Determine the [X, Y] coordinate at the center of the cell enclosing the given text.  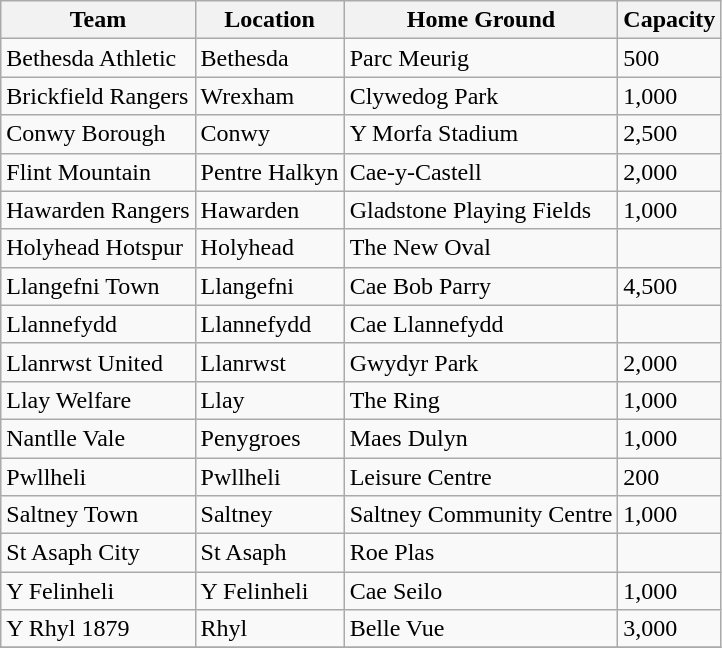
Cae Llannefydd [481, 324]
St Asaph City [98, 553]
Parc Meurig [481, 58]
2,500 [670, 134]
Y Morfa Stadium [481, 134]
Leisure Centre [481, 477]
Location [270, 20]
Brickfield Rangers [98, 96]
Holyhead Hotspur [98, 248]
Clywedog Park [481, 96]
Cae-y-Castell [481, 172]
Team [98, 20]
Penygroes [270, 438]
Cae Bob Parry [481, 286]
Y Rhyl 1879 [98, 629]
Wrexham [270, 96]
Saltney Community Centre [481, 515]
Llanrwst [270, 362]
Roe Plas [481, 553]
4,500 [670, 286]
Llangefni Town [98, 286]
Saltney [270, 515]
500 [670, 58]
St Asaph [270, 553]
Capacity [670, 20]
Home Ground [481, 20]
Saltney Town [98, 515]
Hawarden Rangers [98, 210]
Belle Vue [481, 629]
Bethesda Athletic [98, 58]
Maes Dulyn [481, 438]
Nantlle Vale [98, 438]
Llay Welfare [98, 400]
Gladstone Playing Fields [481, 210]
200 [670, 477]
Gwydyr Park [481, 362]
Llangefni [270, 286]
Holyhead [270, 248]
Flint Mountain [98, 172]
Pentre Halkyn [270, 172]
Rhyl [270, 629]
Cae Seilo [481, 591]
Conwy Borough [98, 134]
The New Oval [481, 248]
3,000 [670, 629]
Llay [270, 400]
Hawarden [270, 210]
The Ring [481, 400]
Bethesda [270, 58]
Llanrwst United [98, 362]
Conwy [270, 134]
